From the cell containing the given text, extract its center point as (x, y) coordinate. 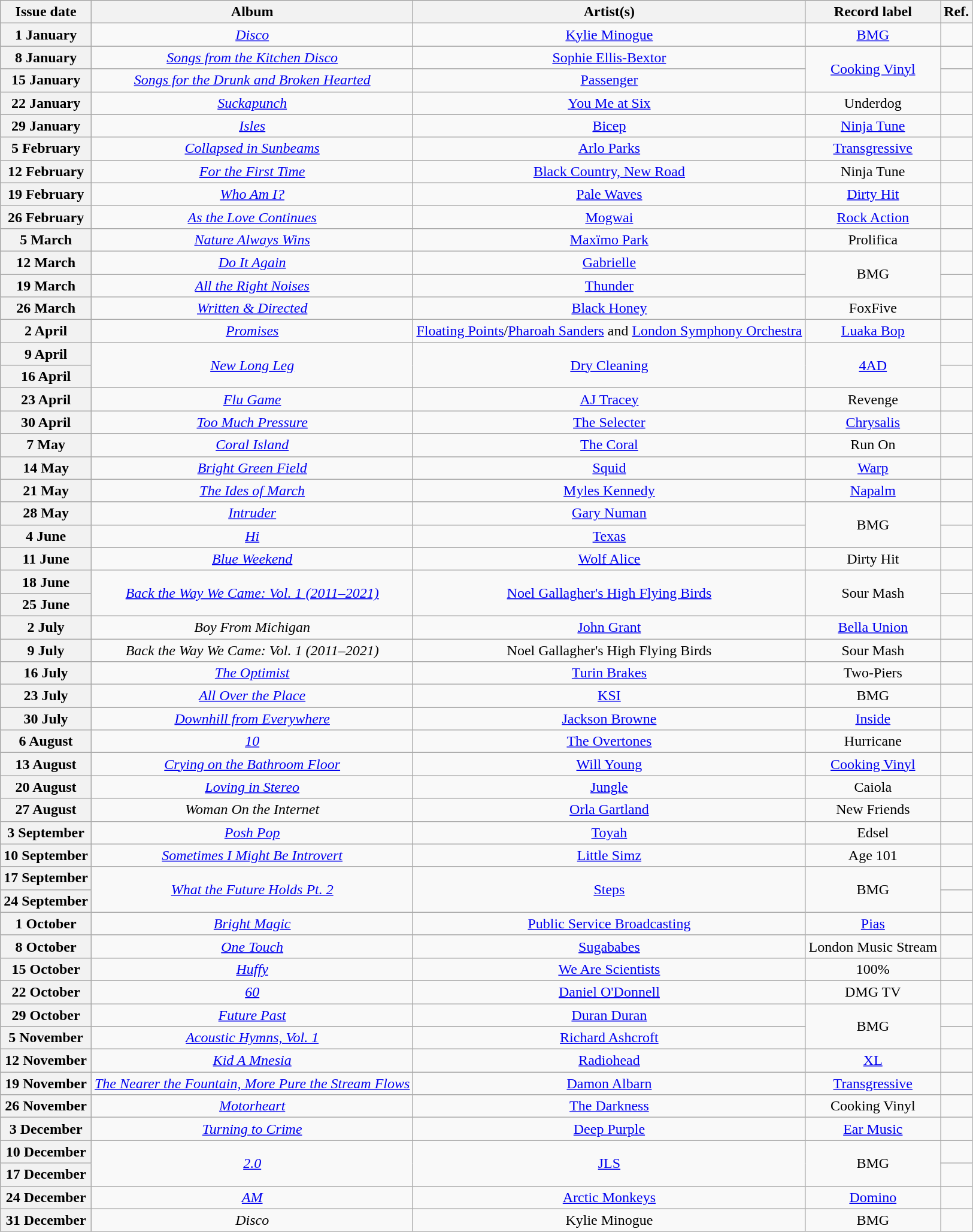
Dry Cleaning (610, 365)
Turning to Crime (251, 1129)
Black Country, New Road (610, 171)
23 July (46, 696)
Album (251, 12)
31 December (46, 1220)
FoxFive (873, 308)
AM (251, 1197)
Napalm (873, 491)
Issue date (46, 12)
Hi (251, 536)
Age 101 (873, 855)
26 February (46, 217)
3 December (46, 1129)
Pias (873, 924)
19 February (46, 194)
4AD (873, 365)
Huffy (251, 969)
Acoustic Hymns, Vol. 1 (251, 1038)
Bright Magic (251, 924)
Public Service Broadcasting (610, 924)
Two-Piers (873, 673)
All the Right Noises (251, 286)
22 January (46, 103)
Run On (873, 445)
1 October (46, 924)
Gabrielle (610, 262)
100% (873, 969)
2 April (46, 331)
The Coral (610, 445)
5 November (46, 1038)
Sometimes I Might Be Introvert (251, 855)
26 March (46, 308)
Sugababes (610, 946)
Blue Weekend (251, 559)
Rock Action (873, 217)
Artist(s) (610, 12)
Coral Island (251, 445)
Arlo Parks (610, 149)
Richard Ashcroft (610, 1038)
7 May (46, 445)
Orla Gartland (610, 810)
Luaka Bop (873, 331)
17 December (46, 1175)
Turin Brakes (610, 673)
Woman On the Internet (251, 810)
Loving in Stereo (251, 787)
20 August (46, 787)
Inside (873, 719)
Written & Directed (251, 308)
Edsel (873, 833)
12 February (46, 171)
4 June (46, 536)
3 September (46, 833)
Bright Green Field (251, 468)
Floating Points/Pharoah Sanders and London Symphony Orchestra (610, 331)
Warp (873, 468)
15 October (46, 969)
5 March (46, 240)
Black Honey (610, 308)
13 August (46, 764)
15 January (46, 80)
Will Young (610, 764)
Little Simz (610, 855)
Damon Albarn (610, 1083)
6 August (46, 741)
Jungle (610, 787)
For the First Time (251, 171)
Isles (251, 126)
Duran Duran (610, 1015)
Underdog (873, 103)
Bella Union (873, 627)
The Overtones (610, 741)
Do It Again (251, 262)
The Selecter (610, 422)
Songs for the Drunk and Broken Hearted (251, 80)
Maxïmo Park (610, 240)
17 September (46, 878)
8 January (46, 57)
Chrysalis (873, 422)
27 August (46, 810)
5 February (46, 149)
9 July (46, 650)
2 July (46, 627)
10 September (46, 855)
Daniel O'Donnell (610, 992)
All Over the Place (251, 696)
14 May (46, 468)
JLS (610, 1163)
Boy From Michigan (251, 627)
What the Future Holds Pt. 2 (251, 889)
Nature Always Wins (251, 240)
1 January (46, 35)
21 May (46, 491)
Mogwai (610, 217)
Squid (610, 468)
Thunder (610, 286)
Hurricane (873, 741)
60 (251, 992)
Suckapunch (251, 103)
DMG TV (873, 992)
Passenger (610, 80)
30 July (46, 719)
Arctic Monkeys (610, 1197)
29 October (46, 1015)
Jackson Browne (610, 719)
Prolifica (873, 240)
The Optimist (251, 673)
8 October (46, 946)
Steps (610, 889)
Motorheart (251, 1106)
19 November (46, 1083)
Posh Pop (251, 833)
Kid A Mnesia (251, 1061)
Myles Kennedy (610, 491)
Record label (873, 12)
Promises (251, 331)
Ref. (957, 12)
24 September (46, 901)
Intruder (251, 513)
30 April (46, 422)
Too Much Pressure (251, 422)
AJ Tracey (610, 399)
Deep Purple (610, 1129)
John Grant (610, 627)
Gary Numan (610, 513)
Domino (873, 1197)
Revenge (873, 399)
25 June (46, 604)
24 December (46, 1197)
We Are Scientists (610, 969)
23 April (46, 399)
Pale Waves (610, 194)
28 May (46, 513)
New Long Leg (251, 365)
18 June (46, 582)
Who Am I? (251, 194)
One Touch (251, 946)
KSI (610, 696)
19 March (46, 286)
12 March (46, 262)
2.0 (251, 1163)
29 January (46, 126)
Future Past (251, 1015)
XL (873, 1061)
12 November (46, 1061)
Toyah (610, 833)
Songs from the Kitchen Disco (251, 57)
Flu Game (251, 399)
22 October (46, 992)
The Darkness (610, 1106)
As the Love Continues (251, 217)
Wolf Alice (610, 559)
The Nearer the Fountain, More Pure the Stream Flows (251, 1083)
The Ides of March (251, 491)
Ear Music (873, 1129)
9 April (46, 354)
Radiohead (610, 1061)
Caiola (873, 787)
Sophie Ellis-Bextor (610, 57)
Texas (610, 536)
London Music Stream (873, 946)
16 April (46, 377)
Downhill from Everywhere (251, 719)
10 (251, 741)
11 June (46, 559)
Collapsed in Sunbeams (251, 149)
You Me at Six (610, 103)
26 November (46, 1106)
Bicep (610, 126)
New Friends (873, 810)
16 July (46, 673)
10 December (46, 1152)
Crying on the Bathroom Floor (251, 764)
